Extract the [X, Y] coordinate from the center of the cell holding the provided text.  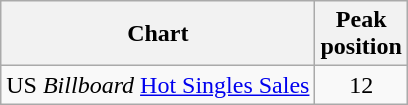
Peakposition [361, 34]
US Billboard Hot Singles Sales [158, 85]
12 [361, 85]
Chart [158, 34]
